Detect which cell encompasses the target text, then output its (X, Y) center coordinate. 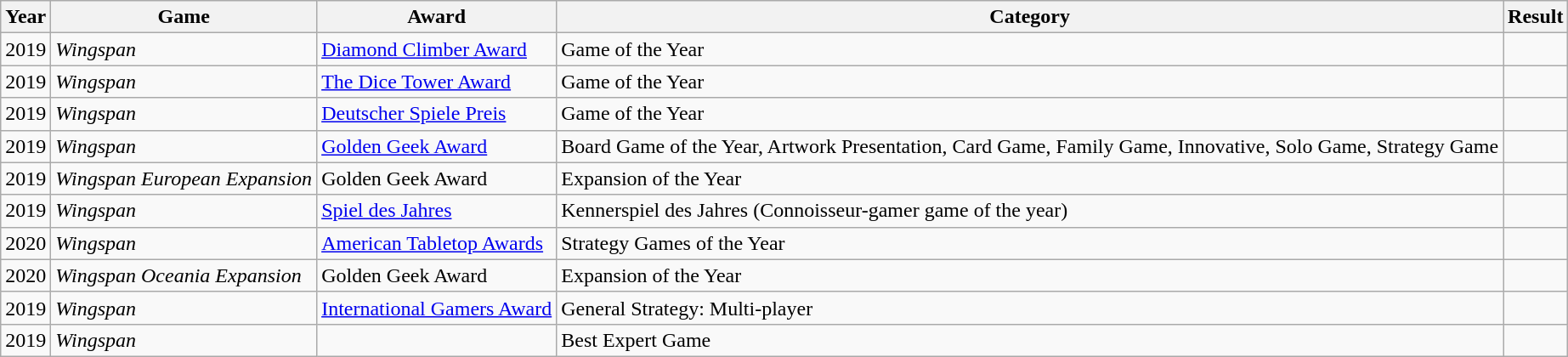
Result (1536, 17)
Category (1030, 17)
Kennerspiel des Jahres (Connoisseur-gamer game of the year) (1030, 211)
Best Expert Game (1030, 340)
The Dice Tower Award (437, 82)
Year (25, 17)
Game (184, 17)
Deutscher Spiele Preis (437, 114)
International Gamers Award (437, 308)
General Strategy: Multi-player (1030, 308)
Spiel des Jahres (437, 211)
Wingspan Oceania Expansion (184, 275)
Diamond Climber Award (437, 49)
Board Game of the Year, Artwork Presentation, Card Game, Family Game, Innovative, Solo Game, Strategy Game (1030, 146)
Award (437, 17)
Wingspan European Expansion (184, 178)
Strategy Games of the Year (1030, 243)
American Tabletop Awards (437, 243)
